Return the [X, Y] coordinate for the center point of the cell that contains the specified text.  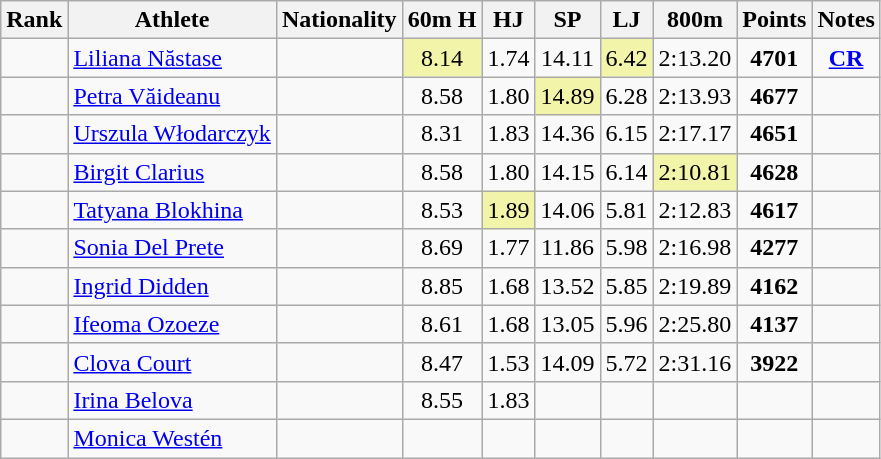
14.36 [568, 134]
2:19.89 [695, 286]
8.14 [442, 58]
800m [695, 20]
13.05 [568, 324]
8.31 [442, 134]
2:17.17 [695, 134]
4677 [774, 96]
14.06 [568, 210]
Nationality [339, 20]
5.96 [626, 324]
1.74 [508, 58]
1.53 [508, 362]
8.53 [442, 210]
6.28 [626, 96]
4651 [774, 134]
8.47 [442, 362]
Athlete [172, 20]
2:25.80 [695, 324]
SP [568, 20]
LJ [626, 20]
Urszula Włodarczyk [172, 134]
13.52 [568, 286]
1.77 [508, 248]
14.15 [568, 172]
4628 [774, 172]
Monica Westén [172, 438]
Ingrid Didden [172, 286]
Rank [34, 20]
2:10.81 [695, 172]
11.86 [568, 248]
Sonia Del Prete [172, 248]
8.85 [442, 286]
Tatyana Blokhina [172, 210]
8.69 [442, 248]
1.89 [508, 210]
4277 [774, 248]
Ifeoma Ozoeze [172, 324]
2:16.98 [695, 248]
5.81 [626, 210]
14.09 [568, 362]
4162 [774, 286]
5.98 [626, 248]
8.61 [442, 324]
6.15 [626, 134]
60m H [442, 20]
6.42 [626, 58]
Liliana Năstase [172, 58]
2:13.93 [695, 96]
Petra Văideanu [172, 96]
4617 [774, 210]
6.14 [626, 172]
4701 [774, 58]
2:31.16 [695, 362]
Clova Court [172, 362]
Birgit Clarius [172, 172]
5.72 [626, 362]
4137 [774, 324]
CR [846, 58]
2:13.20 [695, 58]
14.11 [568, 58]
2:12.83 [695, 210]
Irina Belova [172, 400]
3922 [774, 362]
14.89 [568, 96]
8.55 [442, 400]
HJ [508, 20]
Notes [846, 20]
Points [774, 20]
5.85 [626, 286]
